Pinpoint the cell where the given text exists, returning its (X, Y) midpoint coordinate. 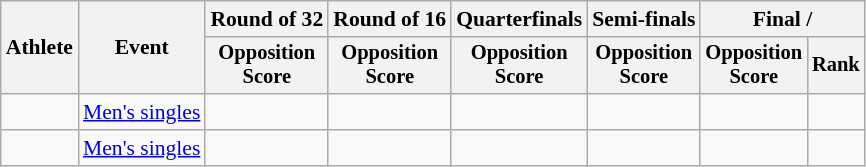
Event (142, 48)
Round of 32 (266, 19)
Semi-finals (644, 19)
Quarterfinals (519, 19)
Rank (836, 66)
Final / (782, 19)
Round of 16 (390, 19)
Athlete (40, 48)
